Identify which cell holds the provided text, then report its [X, Y] central coordinate. 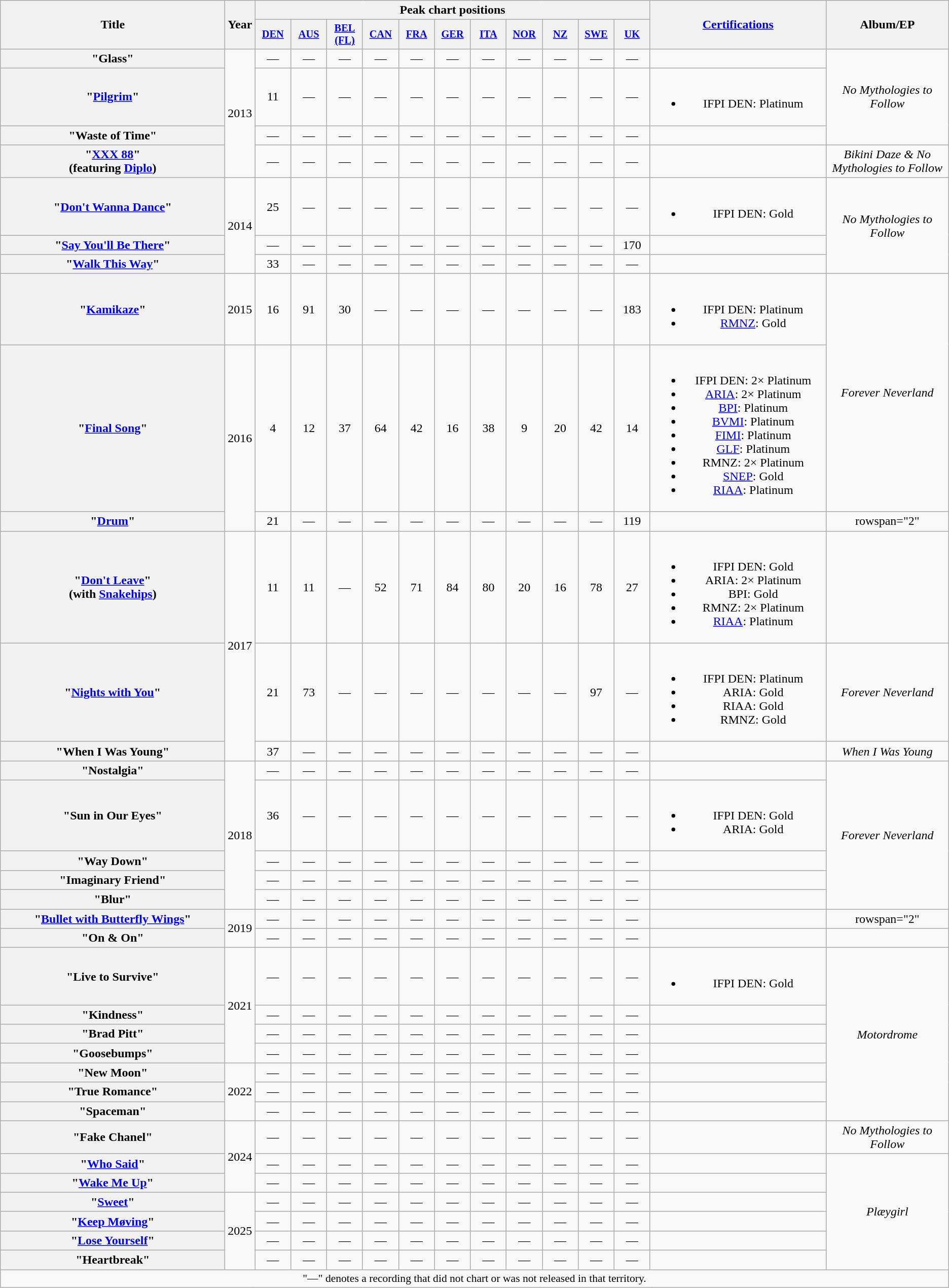
2025 [240, 1231]
"New Moon" [113, 1072]
64 [380, 428]
IFPI DEN: PlatinumRMNZ: Gold [738, 309]
Album/EP [887, 25]
"Don't Wanna Dance" [113, 207]
NZ [561, 34]
"True Romance" [113, 1092]
"Glass" [113, 58]
"XXX 88"(featuring Diplo) [113, 161]
"Way Down" [113, 861]
2019 [240, 928]
"Sun in Our Eyes" [113, 815]
"Keep Møving" [113, 1221]
2022 [240, 1092]
33 [273, 264]
"Drum" [113, 521]
BEL(FL) [345, 34]
"Fake Chanel" [113, 1137]
Year [240, 25]
38 [489, 428]
"Goosebumps" [113, 1053]
AUS [309, 34]
52 [380, 587]
GER [452, 34]
"Kamikaze" [113, 309]
71 [417, 587]
2016 [240, 438]
Peak chart positions [452, 10]
Plæygirl [887, 1211]
36 [273, 815]
2018 [240, 835]
"Blur" [113, 900]
"Heartbreak" [113, 1260]
2015 [240, 309]
"On & On" [113, 938]
IFPI DEN: PlatinumARIA: GoldRIAA: GoldRMNZ: Gold [738, 692]
"Live to Survive" [113, 977]
30 [345, 309]
"Wake Me Up" [113, 1183]
"Final Song" [113, 428]
"Walk This Way" [113, 264]
119 [632, 521]
27 [632, 587]
"—" denotes a recording that did not chart or was not released in that territory. [474, 1279]
"Spaceman" [113, 1111]
"Don't Leave"(with Snakehips) [113, 587]
UK [632, 34]
Motordrome [887, 1034]
14 [632, 428]
DEN [273, 34]
IFPI DEN: GoldARIA: Gold [738, 815]
"Bullet with Butterfly Wings" [113, 919]
IFPI DEN: Platinum [738, 97]
"Kindness" [113, 1015]
"Lose Yourself" [113, 1240]
Title [113, 25]
NOR [524, 34]
170 [632, 245]
84 [452, 587]
FRA [417, 34]
ITA [489, 34]
2024 [240, 1156]
183 [632, 309]
"Pilgrim" [113, 97]
Certifications [738, 25]
2013 [240, 113]
When I Was Young [887, 751]
2014 [240, 226]
"Say You'll Be There" [113, 245]
4 [273, 428]
CAN [380, 34]
"Nights with You" [113, 692]
"Nostalgia" [113, 770]
25 [273, 207]
73 [309, 692]
80 [489, 587]
2017 [240, 646]
IFPI DEN: GoldARIA: 2× PlatinumBPI: GoldRMNZ: 2× PlatinumRIAA: Platinum [738, 587]
Bikini Daze & No Mythologies to Follow [887, 161]
12 [309, 428]
97 [596, 692]
2021 [240, 1005]
"Who Said" [113, 1163]
"Sweet" [113, 1202]
IFPI DEN: 2× PlatinumARIA: 2× PlatinumBPI: PlatinumBVMI: PlatinumFIMI: PlatinumGLF: PlatinumRMNZ: 2× PlatinumSNEP: GoldRIAA: Platinum [738, 428]
78 [596, 587]
"Imaginary Friend" [113, 880]
"Waste of Time" [113, 135]
"Brad Pitt" [113, 1034]
"When I Was Young" [113, 751]
91 [309, 309]
SWE [596, 34]
9 [524, 428]
